For the text-containing cell, return its midpoint in (X, Y) coordinate format. 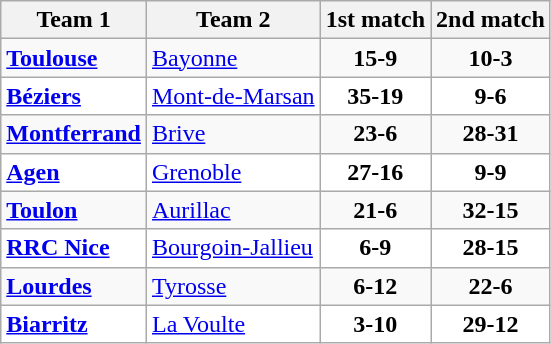
Béziers (74, 96)
9-6 (491, 96)
23-6 (375, 134)
15-9 (375, 58)
Team 1 (74, 20)
Grenoble (233, 172)
6-12 (375, 286)
Team 2 (233, 20)
2nd match (491, 20)
Tyrosse (233, 286)
Aurillac (233, 210)
9-9 (491, 172)
3-10 (375, 324)
29-12 (491, 324)
RRC Nice (74, 248)
Bayonne (233, 58)
Montferrand (74, 134)
Biarritz (74, 324)
1st match (375, 20)
22-6 (491, 286)
27-16 (375, 172)
Agen (74, 172)
6-9 (375, 248)
35-19 (375, 96)
28-31 (491, 134)
Mont-de-Marsan (233, 96)
Bourgoin-Jallieu (233, 248)
La Voulte (233, 324)
Toulouse (74, 58)
Toulon (74, 210)
10-3 (491, 58)
21-6 (375, 210)
Lourdes (74, 286)
32-15 (491, 210)
Brive (233, 134)
28-15 (491, 248)
